Detect which cell encompasses the target text, then output its (x, y) center coordinate. 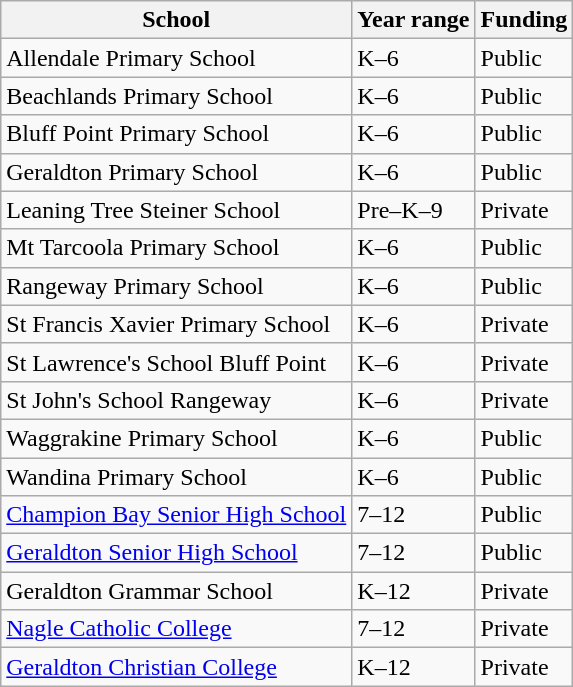
Waggrakine Primary School (176, 438)
Nagle Catholic College (176, 629)
Mt Tarcoola Primary School (176, 248)
Champion Bay Senior High School (176, 515)
Bluff Point Primary School (176, 134)
Rangeway Primary School (176, 286)
Allendale Primary School (176, 58)
St Lawrence's School Bluff Point (176, 362)
Beachlands Primary School (176, 96)
St John's School Rangeway (176, 400)
Geraldton Christian College (176, 667)
Leaning Tree Steiner School (176, 210)
School (176, 20)
Wandina Primary School (176, 477)
Year range (414, 20)
Pre–K–9 (414, 210)
St Francis Xavier Primary School (176, 324)
Geraldton Senior High School (176, 553)
Funding (524, 20)
Geraldton Primary School (176, 172)
Geraldton Grammar School (176, 591)
